Return [x, y] of the center of cell containing provided text 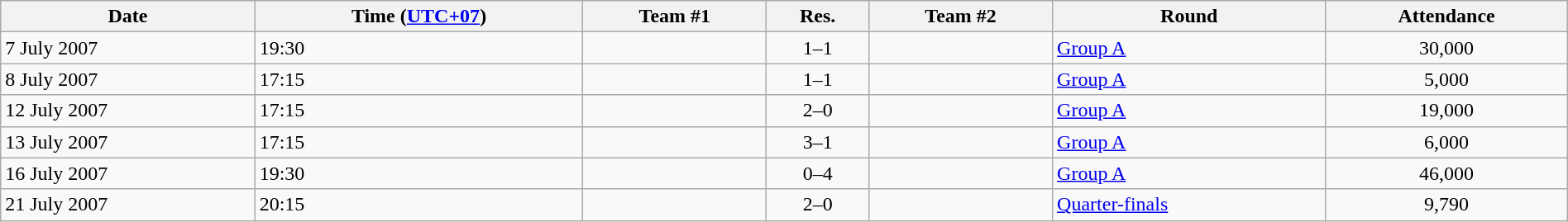
Quarter-finals [1189, 205]
19,000 [1446, 111]
12 July 2007 [127, 111]
Res. [818, 17]
Round [1189, 17]
13 July 2007 [127, 142]
3–1 [818, 142]
16 July 2007 [127, 173]
Time (UTC+07) [418, 17]
Date [127, 17]
20:15 [418, 205]
46,000 [1446, 173]
Attendance [1446, 17]
Team #1 [675, 17]
0–4 [818, 173]
9,790 [1446, 205]
8 July 2007 [127, 79]
5,000 [1446, 79]
7 July 2007 [127, 48]
21 July 2007 [127, 205]
6,000 [1446, 142]
30,000 [1446, 48]
Team #2 [961, 17]
